Identify which cell holds the provided text, then report its (x, y) central coordinate. 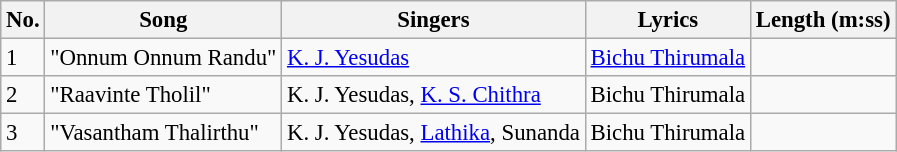
"Onnum Onnum Randu" (164, 58)
K. J. Yesudas (434, 58)
3 (23, 133)
2 (23, 95)
Singers (434, 20)
1 (23, 58)
"Raavinte Tholil" (164, 95)
K. J. Yesudas, Lathika, Sunanda (434, 133)
No. (23, 20)
Length (m:ss) (822, 20)
K. J. Yesudas, K. S. Chithra (434, 95)
Song (164, 20)
Lyrics (668, 20)
"Vasantham Thalirthu" (164, 133)
